Provide the [X, Y] coordinate of the cell's center where the given text is located.  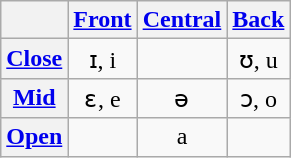
Open [34, 137]
ə [182, 98]
Back [258, 20]
Close [34, 59]
Front [102, 20]
Mid [34, 98]
ɔ, o [258, 98]
Central [182, 20]
ɪ, i [102, 59]
ɛ, e [102, 98]
ʊ, u [258, 59]
a [182, 137]
